For the text-containing cell, return its midpoint in [X, Y] coordinate format. 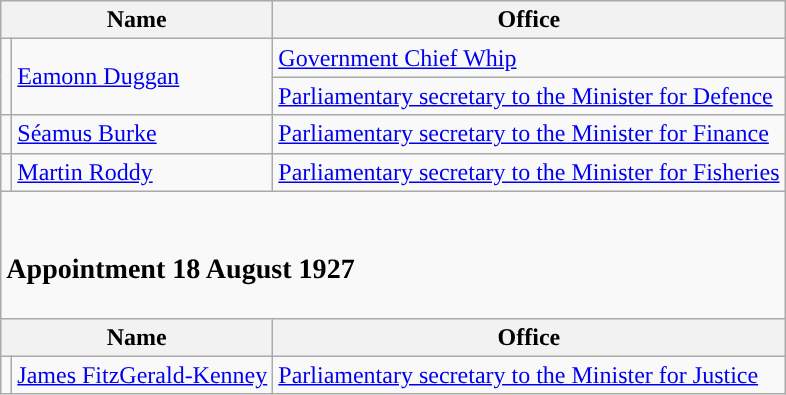
Parliamentary secretary to the Minister for Justice [529, 375]
Martin Roddy [142, 172]
James FitzGerald-Kenney [142, 375]
Parliamentary secretary to the Minister for Fisheries [529, 172]
Government Chief Whip [529, 58]
Parliamentary secretary to the Minister for Defence [529, 96]
Eamonn Duggan [142, 77]
Parliamentary secretary to the Minister for Finance [529, 134]
Séamus Burke [142, 134]
Appointment 18 August 1927 [393, 254]
